From the cell containing the given text, extract its center point as (x, y) coordinate. 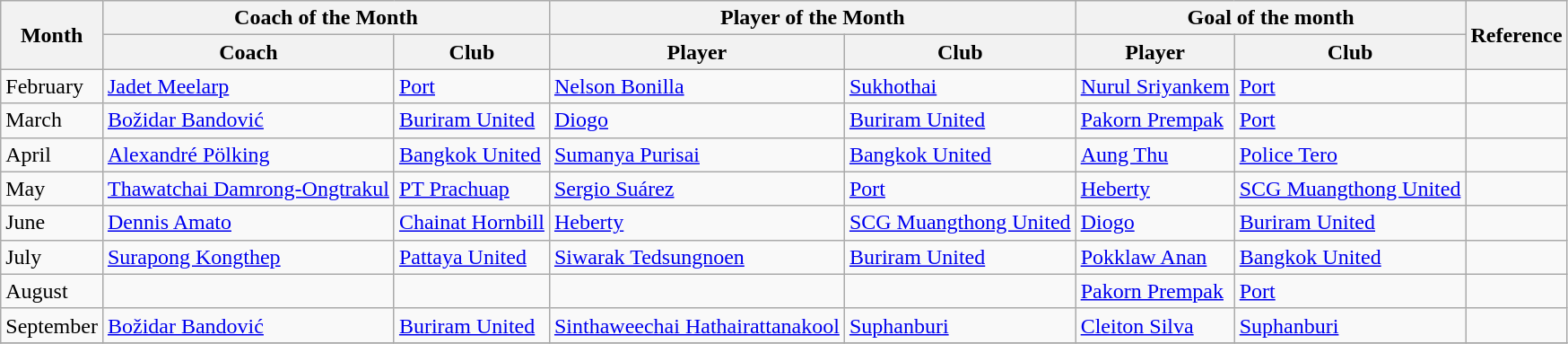
Sumanya Purisai (696, 154)
March (52, 120)
February (52, 86)
Jadet Meelarp (248, 86)
Police Tero (1350, 154)
Sukhothai (960, 86)
Goal of the month (1270, 18)
July (52, 257)
Alexandré Pölking (248, 154)
Player of the Month (813, 18)
September (52, 325)
Coach (248, 52)
Pattaya United (472, 257)
Coach of the Month (326, 18)
Reference (1516, 35)
Surapong Kongthep (248, 257)
Pokklaw Anan (1155, 257)
Sinthaweechai Hathairattanakool (696, 325)
Nurul Sriyankem (1155, 86)
Siwarak Tedsungnoen (696, 257)
Thawatchai Damrong-Ongtrakul (248, 189)
June (52, 223)
Cleiton Silva (1155, 325)
Month (52, 35)
April (52, 154)
Aung Thu (1155, 154)
Chainat Hornbill (472, 223)
May (52, 189)
Dennis Amato (248, 223)
PT Prachuap (472, 189)
Nelson Bonilla (696, 86)
August (52, 291)
Sergio Suárez (696, 189)
